From the cell containing the given text, extract its center point as (X, Y) coordinate. 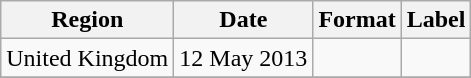
United Kingdom (88, 58)
12 May 2013 (244, 58)
Date (244, 20)
Label (436, 20)
Region (88, 20)
Format (357, 20)
